Output the (x, y) coordinate of the center of the cell containing the given text.  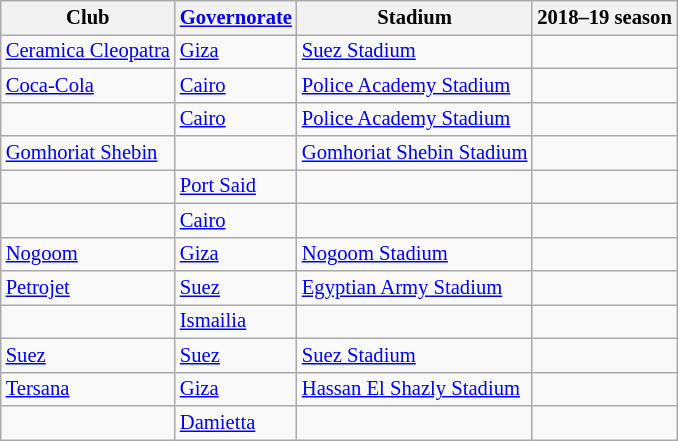
Governorate (236, 17)
2018–19 season (604, 17)
Damietta (236, 423)
Hassan El Shazly Stadium (414, 389)
Ceramica Cleopatra (88, 51)
Petrojet (88, 287)
Gomhoriat Shebin Stadium (414, 153)
Nogoom (88, 254)
Coca-Cola (88, 85)
Stadium (414, 17)
Gomhoriat Shebin (88, 153)
Egyptian Army Stadium (414, 287)
Port Said (236, 186)
Nogoom Stadium (414, 254)
Tersana (88, 389)
Ismailia (236, 321)
Club (88, 17)
